Provide the (x, y) coordinate of the cell's center where the given text is located.  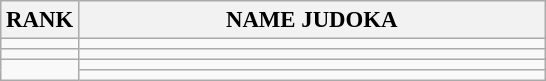
NAME JUDOKA (312, 20)
RANK (40, 20)
